Search for the cell housing the specified text and yield its [x, y] center coordinate. 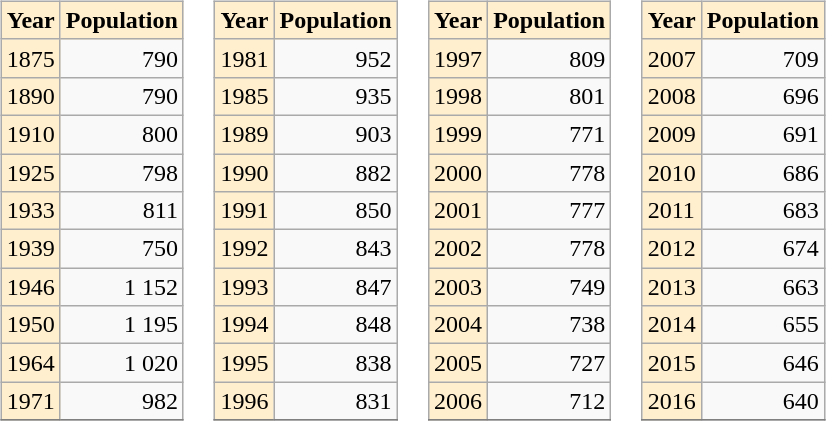
646 [762, 363]
882 [336, 173]
1991 [244, 211]
1950 [30, 325]
1925 [30, 173]
1 020 [122, 363]
2005 [458, 363]
691 [762, 134]
2013 [672, 287]
750 [122, 249]
2009 [672, 134]
811 [122, 211]
2003 [458, 287]
2008 [672, 96]
2016 [672, 401]
2006 [458, 401]
655 [762, 325]
749 [550, 287]
903 [336, 134]
1996 [244, 401]
1910 [30, 134]
809 [550, 58]
640 [762, 401]
727 [550, 363]
843 [336, 249]
1939 [30, 249]
771 [550, 134]
686 [762, 173]
982 [122, 401]
831 [336, 401]
847 [336, 287]
1995 [244, 363]
1981 [244, 58]
935 [336, 96]
696 [762, 96]
674 [762, 249]
2014 [672, 325]
2015 [672, 363]
1985 [244, 96]
848 [336, 325]
2011 [672, 211]
838 [336, 363]
777 [550, 211]
2002 [458, 249]
1946 [30, 287]
2004 [458, 325]
2000 [458, 173]
712 [550, 401]
1989 [244, 134]
1933 [30, 211]
1992 [244, 249]
1 152 [122, 287]
1890 [30, 96]
1994 [244, 325]
1 195 [122, 325]
801 [550, 96]
1998 [458, 96]
1990 [244, 173]
1964 [30, 363]
1875 [30, 58]
683 [762, 211]
663 [762, 287]
798 [122, 173]
1997 [458, 58]
1971 [30, 401]
2010 [672, 173]
2007 [672, 58]
952 [336, 58]
850 [336, 211]
2012 [672, 249]
800 [122, 134]
709 [762, 58]
1993 [244, 287]
738 [550, 325]
2001 [458, 211]
1999 [458, 134]
